Determine the [X, Y] coordinate at the center of the cell enclosing the given text.  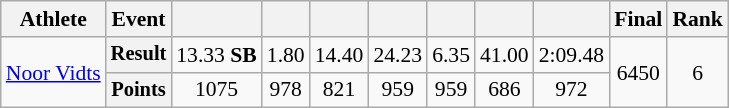
Points [139, 90]
686 [504, 90]
Rank [698, 19]
14.40 [340, 55]
972 [572, 90]
6 [698, 72]
Athlete [54, 19]
6.35 [451, 55]
Event [139, 19]
Noor Vidts [54, 72]
Result [139, 55]
2:09.48 [572, 55]
821 [340, 90]
Final [638, 19]
24.23 [398, 55]
6450 [638, 72]
1075 [216, 90]
1.80 [286, 55]
13.33 SB [216, 55]
978 [286, 90]
41.00 [504, 55]
